Output the [x, y] coordinate of the center of the cell containing the given text.  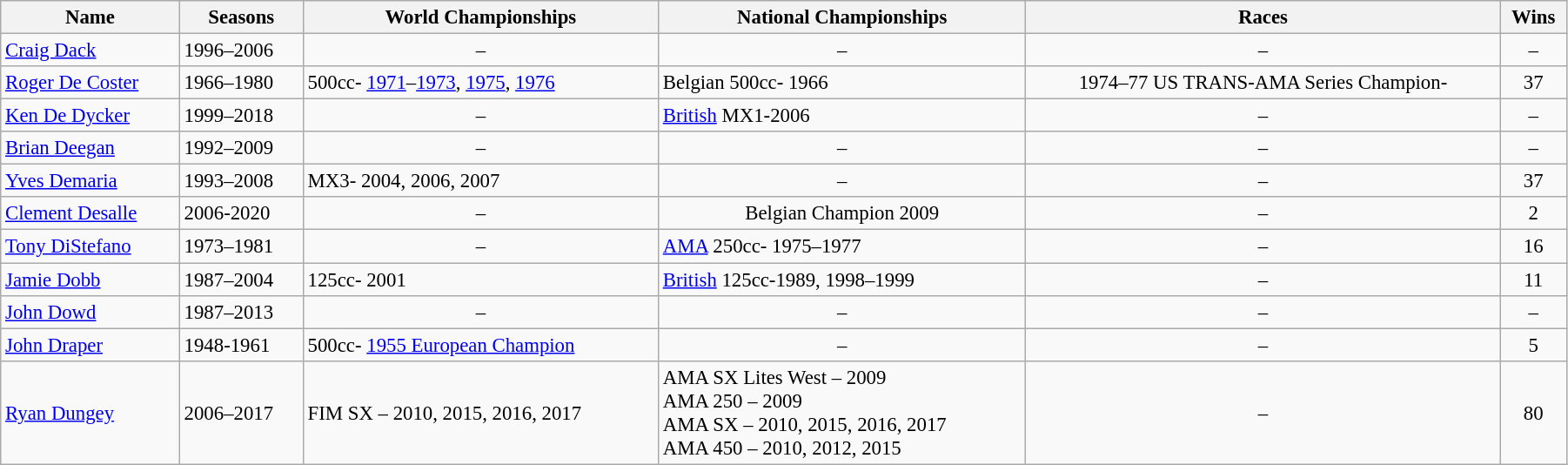
World Championships [480, 17]
Name [90, 17]
Yves Demaria [90, 181]
Races [1263, 17]
British MX1-2006 [841, 116]
National Championships [841, 17]
Craig Dack [90, 51]
5 [1533, 345]
1966–1980 [241, 83]
British 125cc-1989, 1998–1999 [841, 280]
AMA 250cc- 1975–1977 [841, 246]
John Draper [90, 345]
1974–77 US TRANS-AMA Series Champion- [1263, 83]
2006–2017 [241, 413]
80 [1533, 413]
11 [1533, 280]
John Dowd [90, 312]
Belgian 500cc- 1966 [841, 83]
500cc- 1955 European Champion [480, 345]
Wins [1533, 17]
1993–2008 [241, 181]
Jamie Dobb [90, 280]
16 [1533, 246]
1996–2006 [241, 51]
Brian Deegan [90, 148]
500cc- 1971–1973, 1975, 1976 [480, 83]
Clement Desalle [90, 213]
Ken De Dycker [90, 116]
1992–2009 [241, 148]
Tony DiStefano [90, 246]
1987–2004 [241, 280]
2 [1533, 213]
125cc- 2001 [480, 280]
FIM SX – 2010, 2015, 2016, 2017 [480, 413]
Roger De Coster [90, 83]
Seasons [241, 17]
Belgian Champion 2009 [841, 213]
1987–2013 [241, 312]
MX3- 2004, 2006, 2007 [480, 181]
2006-2020 [241, 213]
1973–1981 [241, 246]
Ryan Dungey [90, 413]
1999–2018 [241, 116]
AMA SX Lites West – 2009AMA 250 – 2009AMA SX – 2010, 2015, 2016, 2017AMA 450 – 2010, 2012, 2015 [841, 413]
1948-1961 [241, 345]
